Search for the cell housing the specified text and yield its (x, y) center coordinate. 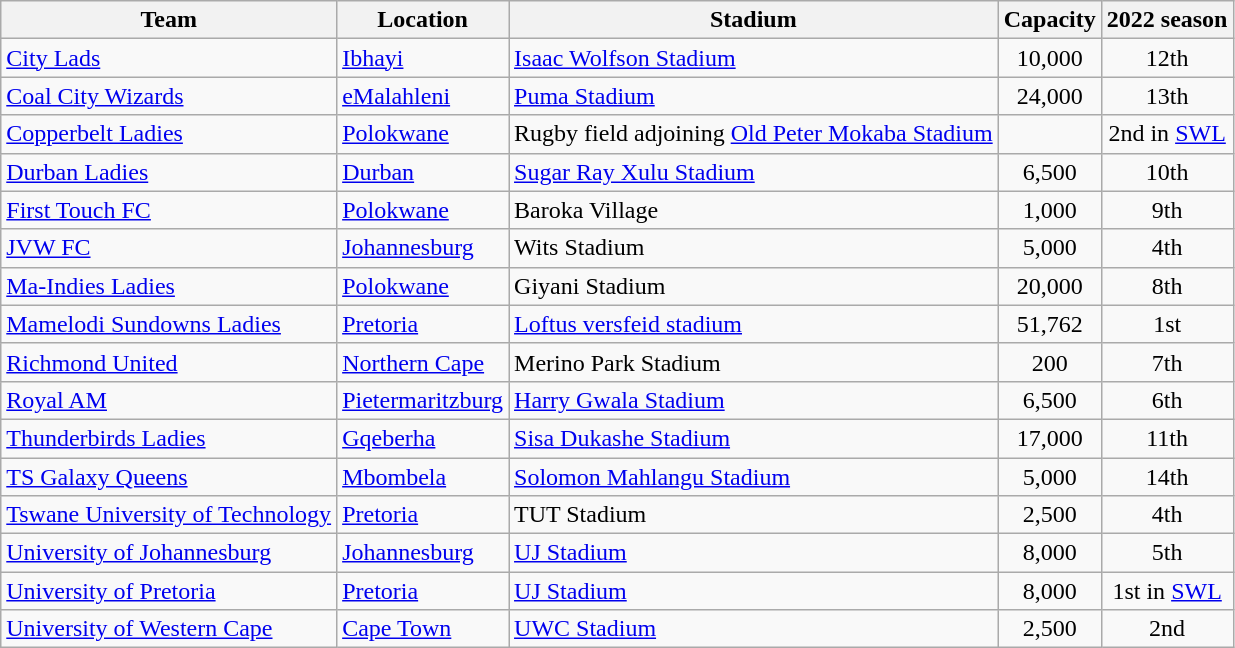
eMalahleni (423, 96)
Richmond United (169, 362)
6th (1167, 400)
Loftus versfeid stadium (754, 324)
1st in SWL (1167, 591)
17,000 (1050, 438)
Stadium (754, 20)
Royal AM (169, 400)
Coal City Wizards (169, 96)
5th (1167, 553)
Copperbelt Ladies (169, 134)
Pietermaritzburg (423, 400)
2022 season (1167, 20)
Thunderbirds Ladies (169, 438)
Mbombela (423, 477)
200 (1050, 362)
City Lads (169, 58)
Northern Cape (423, 362)
Team (169, 20)
Rugby field adjoining Old Peter Mokaba Stadium (754, 134)
Sugar Ray Xulu Stadium (754, 172)
Ma-Indies Ladies (169, 286)
TUT Stadium (754, 515)
Harry Gwala Stadium (754, 400)
Durban (423, 172)
24,000 (1050, 96)
Capacity (1050, 20)
8th (1167, 286)
Wits Stadium (754, 248)
Ibhayi (423, 58)
UWC Stadium (754, 629)
13th (1167, 96)
9th (1167, 210)
Solomon Mahlangu Stadium (754, 477)
Location (423, 20)
51,762 (1050, 324)
TS Galaxy Queens (169, 477)
2nd (1167, 629)
University of Pretoria (169, 591)
Mamelodi Sundowns Ladies (169, 324)
Gqeberha (423, 438)
14th (1167, 477)
2nd in SWL (1167, 134)
10,000 (1050, 58)
7th (1167, 362)
1,000 (1050, 210)
First Touch FC (169, 210)
20,000 (1050, 286)
10th (1167, 172)
Giyani Stadium (754, 286)
11th (1167, 438)
Puma Stadium (754, 96)
University of Western Cape (169, 629)
Merino Park Stadium (754, 362)
University of Johannesburg (169, 553)
Isaac Wolfson Stadium (754, 58)
Durban Ladies (169, 172)
Cape Town (423, 629)
1st (1167, 324)
Baroka Village (754, 210)
12th (1167, 58)
JVW FC (169, 248)
Tswane University of Technology (169, 515)
Sisa Dukashe Stadium (754, 438)
